Pinpoint the cell where the given text exists, returning its [X, Y] midpoint coordinate. 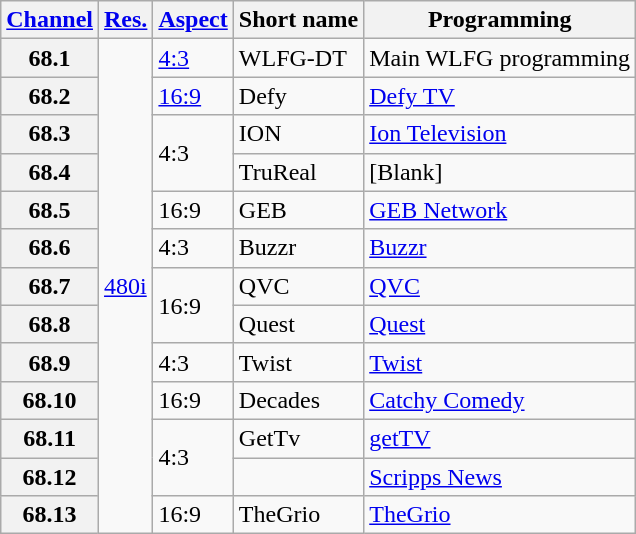
getTV [500, 438]
TruReal [298, 172]
[Blank] [500, 172]
Ion Television [500, 134]
68.9 [50, 362]
68.4 [50, 172]
Main WLFG programming [500, 58]
ION [298, 134]
Programming [500, 20]
68.2 [50, 96]
Catchy Comedy [500, 400]
480i [126, 286]
68.10 [50, 400]
68.5 [50, 210]
Channel [50, 20]
68.7 [50, 286]
68.11 [50, 438]
GEB Network [500, 210]
GetTv [298, 438]
Decades [298, 400]
68.3 [50, 134]
WLFG-DT [298, 58]
68.13 [50, 515]
Defy [298, 96]
68.12 [50, 477]
68.8 [50, 324]
68.6 [50, 248]
Defy TV [500, 96]
Aspect [193, 20]
Res. [126, 20]
68.1 [50, 58]
GEB [298, 210]
Scripps News [500, 477]
Short name [298, 20]
